Capture the cell that displays the provided text and extract its (x, y) central coordinate. 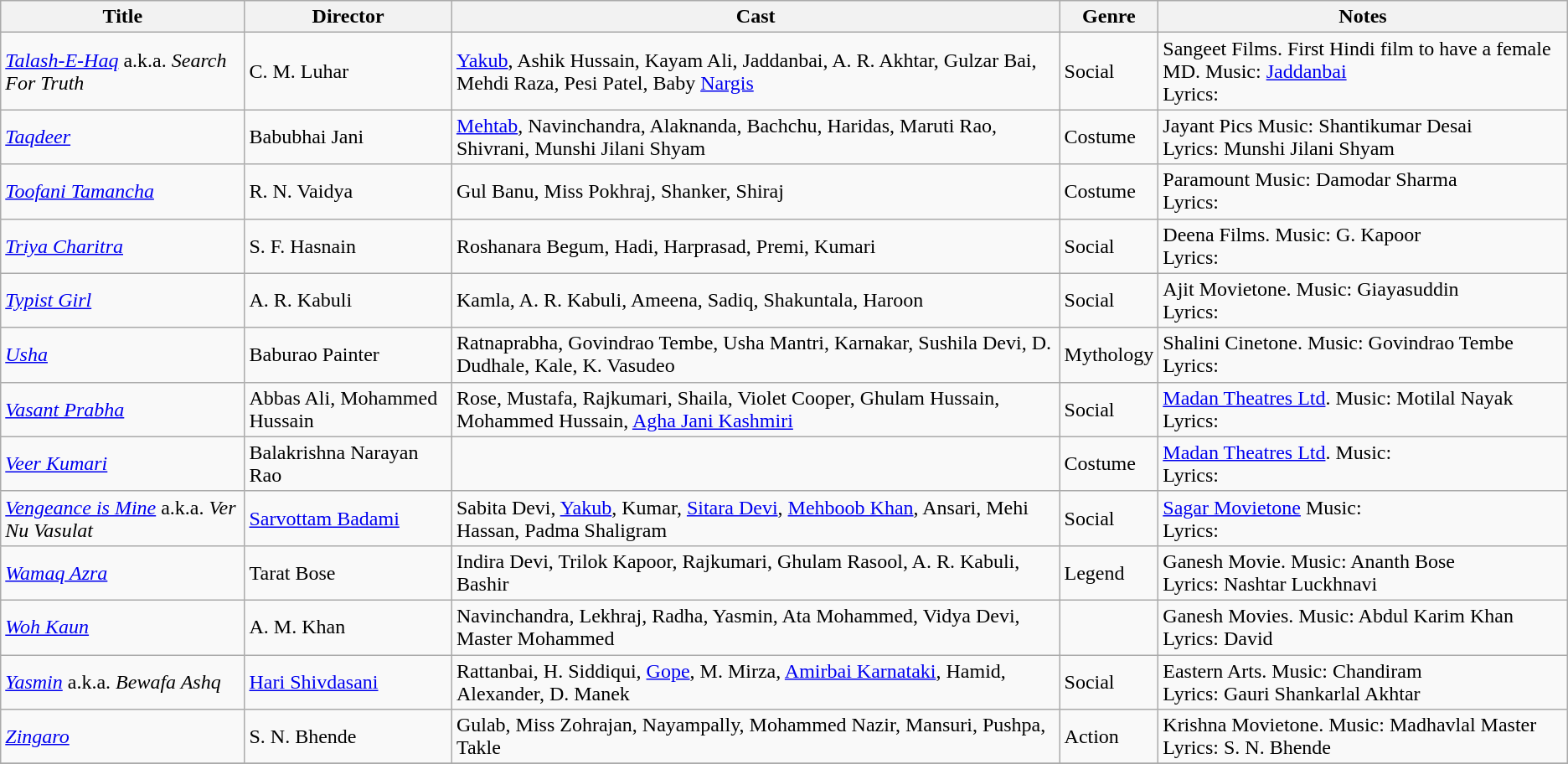
Eastern Arts. Music: ChandiramLyrics: Gauri Shankarlal Akhtar (1363, 682)
Shalini Cinetone. Music: Govindrao TembeLyrics: (1363, 355)
Tarat Bose (348, 573)
Balakrishna Narayan Rao (348, 464)
Usha (122, 355)
C. M. Luhar (348, 71)
Genre (1109, 17)
S. N. Bhende (348, 737)
Wamaq Azra (122, 573)
Madan Theatres Ltd. Music: Motilal NayakLyrics: (1363, 409)
Sabita Devi, Yakub, Kumar, Sitara Devi, Mehboob Khan, Ansari, Mehi Hassan, Padma Shaligram (756, 518)
Rose, Mustafa, Rajkumari, Shaila, Violet Cooper, Ghulam Hussain, Mohammed Hussain, Agha Jani Kashmiri (756, 409)
Kamla, A. R. Kabuli, Ameena, Sadiq, Shakuntala, Haroon (756, 300)
Paramount Music: Damodar SharmaLyrics: (1363, 191)
Ganesh Movie. Music: Ananth BoseLyrics: Nashtar Luckhnavi (1363, 573)
S. F. Hasnain (348, 246)
Madan Theatres Ltd. Music: Lyrics: (1363, 464)
R. N. Vaidya (348, 191)
Mythology (1109, 355)
Sarvottam Badami (348, 518)
Roshanara Begum, Hadi, Harprasad, Premi, Kumari (756, 246)
A. M. Khan (348, 627)
Taqdeer (122, 137)
Vengeance is Mine a.k.a. Ver Nu Vasulat (122, 518)
Ganesh Movies. Music: Abdul Karim KhanLyrics: David (1363, 627)
Indira Devi, Trilok Kapoor, Rajkumari, Ghulam Rasool, A. R. Kabuli, Bashir (756, 573)
Notes (1363, 17)
Rattanbai, H. Siddiqui, Gope, M. Mirza, Amirbai Karnataki, Hamid, Alexander, D. Manek (756, 682)
Gulab, Miss Zohrajan, Nayampally, Mohammed Nazir, Mansuri, Pushpa, Takle (756, 737)
Deena Films. Music: G. KapoorLyrics: (1363, 246)
Zingaro (122, 737)
Gul Banu, Miss Pokhraj, Shanker, Shiraj (756, 191)
Abbas Ali, Mohammed Hussain (348, 409)
A. R. Kabuli (348, 300)
Krishna Movietone. Music: Madhavlal MasterLyrics: S. N. Bhende (1363, 737)
Ajit Movietone. Music: GiayasuddinLyrics: (1363, 300)
Yakub, Ashik Hussain, Kayam Ali, Jaddanbai, A. R. Akhtar, Gulzar Bai, Mehdi Raza, Pesi Patel, Baby Nargis (756, 71)
Cast (756, 17)
Legend (1109, 573)
Jayant Pics Music: Shantikumar DesaiLyrics: Munshi Jilani Shyam (1363, 137)
Mehtab, Navinchandra, Alaknanda, Bachchu, Haridas, Maruti Rao, Shivrani, Munshi Jilani Shyam (756, 137)
Action (1109, 737)
Title (122, 17)
Triya Charitra (122, 246)
Navinchandra, Lekhraj, Radha, Yasmin, Ata Mohammed, Vidya Devi, Master Mohammed (756, 627)
Typist Girl (122, 300)
Yasmin a.k.a. Bewafa Ashq (122, 682)
Veer Kumari (122, 464)
Vasant Prabha (122, 409)
Talash-E-Haq a.k.a. Search For Truth (122, 71)
Director (348, 17)
Woh Kaun (122, 627)
Hari Shivdasani (348, 682)
Babubhai Jani (348, 137)
Sagar Movietone Music: Lyrics: (1363, 518)
Baburao Painter (348, 355)
Toofani Tamancha (122, 191)
Ratnaprabha, Govindrao Tembe, Usha Mantri, Karnakar, Sushila Devi, D. Dudhale, Kale, K. Vasudeo (756, 355)
Sangeet Films. First Hindi film to have a female MD. Music: JaddanbaiLyrics: (1363, 71)
